Find where the given text appears and provide that cell's center as (X, Y) coordinate. 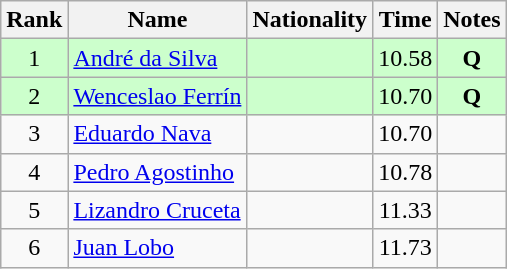
2 (34, 96)
3 (34, 134)
Time (406, 20)
Name (158, 20)
Lizandro Cruceta (158, 210)
Notes (472, 20)
1 (34, 58)
4 (34, 172)
10.78 (406, 172)
11.73 (406, 248)
Juan Lobo (158, 248)
Eduardo Nava (158, 134)
11.33 (406, 210)
5 (34, 210)
Wenceslao Ferrín (158, 96)
Nationality (310, 20)
Pedro Agostinho (158, 172)
6 (34, 248)
10.58 (406, 58)
Rank (34, 20)
André da Silva (158, 58)
